Determine the (x, y) coordinate at the center of the cell enclosing the given text.  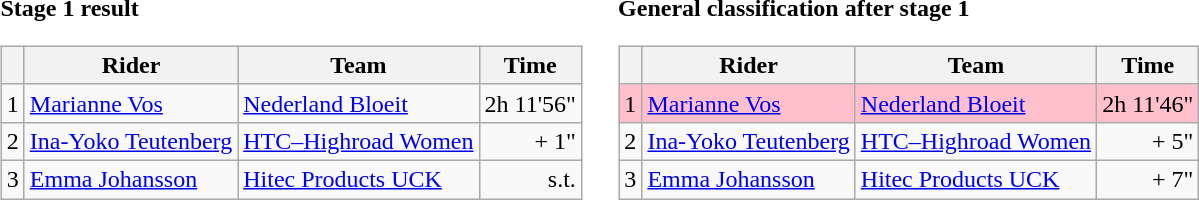
+ 5" (1148, 141)
2h 11'46" (1148, 103)
+ 7" (1148, 179)
s.t. (530, 179)
2h 11'56" (530, 103)
+ 1" (530, 141)
